Capture the cell that displays the provided text and extract its [X, Y] central coordinate. 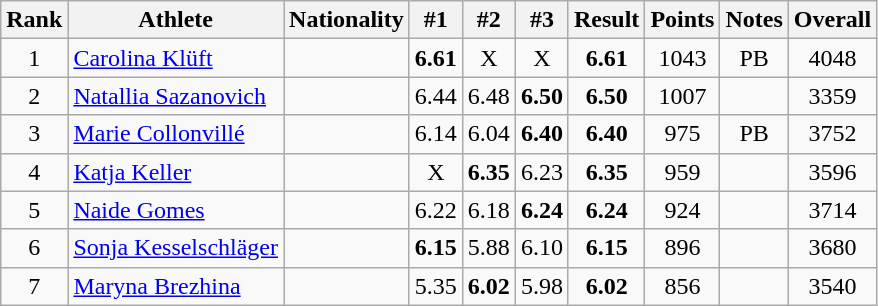
3752 [832, 134]
6.44 [436, 96]
Carolina Klüft [176, 58]
1 [34, 58]
856 [682, 286]
Rank [34, 20]
5.88 [488, 248]
7 [34, 286]
6 [34, 248]
6.22 [436, 210]
1043 [682, 58]
5.98 [542, 286]
Overall [832, 20]
6.18 [488, 210]
#3 [542, 20]
Naide Gomes [176, 210]
3359 [832, 96]
#1 [436, 20]
Points [682, 20]
3540 [832, 286]
3680 [832, 248]
924 [682, 210]
3596 [832, 172]
6.10 [542, 248]
3 [34, 134]
975 [682, 134]
Nationality [347, 20]
Notes [754, 20]
Sonja Kesselschläger [176, 248]
896 [682, 248]
6.23 [542, 172]
2 [34, 96]
#2 [488, 20]
Maryna Brezhina [176, 286]
Athlete [176, 20]
6.48 [488, 96]
Result [606, 20]
959 [682, 172]
6.04 [488, 134]
Marie Collonvillé [176, 134]
4 [34, 172]
Katja Keller [176, 172]
3714 [832, 210]
4048 [832, 58]
5 [34, 210]
5.35 [436, 286]
1007 [682, 96]
Natallia Sazanovich [176, 96]
6.14 [436, 134]
